From the cell containing the given text, extract its center point as (X, Y) coordinate. 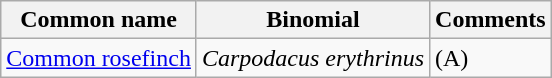
Carpodacus erythrinus (312, 58)
Common name (99, 20)
Binomial (312, 20)
(A) (491, 58)
Comments (491, 20)
Common rosefinch (99, 58)
